Scan for the cell matching the given text and deliver its (X, Y) coordinate at center. 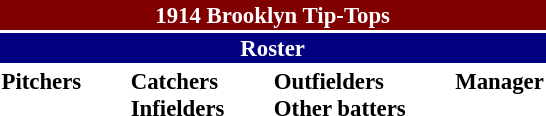
1914 Brooklyn Tip-Tops (272, 15)
Roster (272, 48)
